Extract the [x, y] coordinate from the center of the cell holding the provided text.  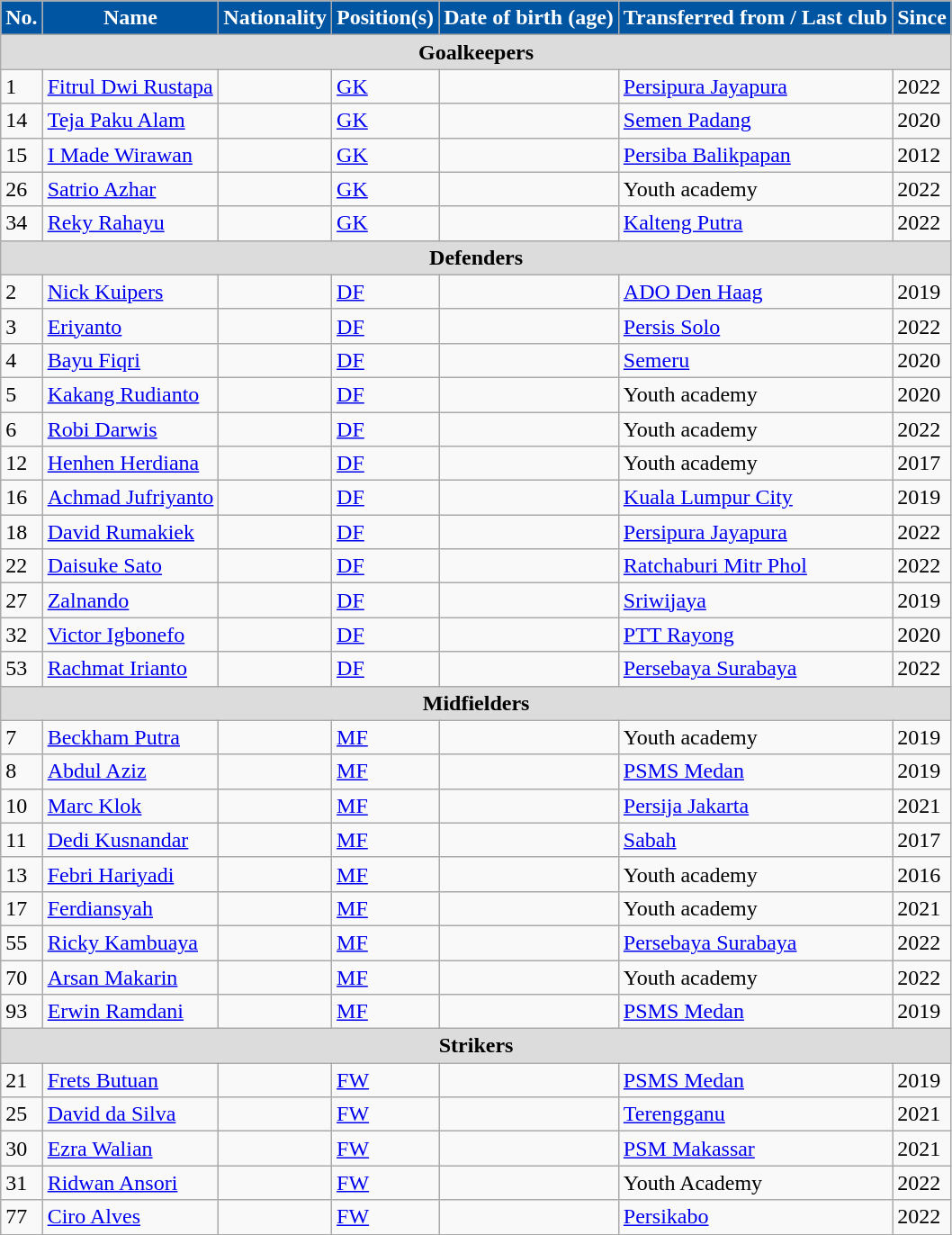
Achmad Jufriyanto [130, 498]
6 [22, 429]
Semen Padang [755, 121]
53 [22, 669]
David Rumakiek [130, 532]
Frets Butuan [130, 1080]
I Made Wirawan [130, 155]
PTT Rayong [755, 635]
8 [22, 771]
Ricky Kambuaya [130, 942]
Teja Paku Alam [130, 121]
Robi Darwis [130, 429]
Sabah [755, 840]
Strikers [477, 1046]
Persija Jakarta [755, 806]
Fitrul Dwi Rustapa [130, 86]
Sriwijaya [755, 600]
Date of birth (age) [529, 18]
Satrio Azhar [130, 189]
21 [22, 1080]
14 [22, 121]
7 [22, 737]
Terengganu [755, 1114]
30 [22, 1149]
Daisuke Sato [130, 566]
77 [22, 1217]
2016 [922, 874]
Victor Igbonefo [130, 635]
No. [22, 18]
31 [22, 1183]
17 [22, 908]
Midfielders [477, 703]
70 [22, 977]
2012 [922, 155]
4 [22, 360]
Zalnando [130, 600]
Ferdiansyah [130, 908]
Name [130, 18]
10 [22, 806]
Kalteng Putra [755, 223]
David da Silva [130, 1114]
25 [22, 1114]
Position(s) [385, 18]
Youth Academy [755, 1183]
93 [22, 1012]
26 [22, 189]
Kakang Rudianto [130, 394]
2 [22, 292]
22 [22, 566]
Ratchaburi Mitr Phol [755, 566]
Abdul Aziz [130, 771]
Erwin Ramdani [130, 1012]
5 [22, 394]
Transferred from / Last club [755, 18]
Semeru [755, 360]
Ezra Walian [130, 1149]
Nick Kuipers [130, 292]
Persikabo [755, 1217]
11 [22, 840]
34 [22, 223]
Marc Klok [130, 806]
Reky Rahayu [130, 223]
Bayu Fiqri [130, 360]
18 [22, 532]
Arsan Makarin [130, 977]
Kuala Lumpur City [755, 498]
55 [22, 942]
15 [22, 155]
Ridwan Ansori [130, 1183]
13 [22, 874]
Rachmat Irianto [130, 669]
Defenders [477, 257]
1 [22, 86]
27 [22, 600]
3 [22, 326]
Nationality [275, 18]
Goalkeepers [477, 52]
Eriyanto [130, 326]
Persiba Balikpapan [755, 155]
Febri Hariyadi [130, 874]
32 [22, 635]
12 [22, 464]
Beckham Putra [130, 737]
PSM Makassar [755, 1149]
Dedi Kusnandar [130, 840]
Since [922, 18]
16 [22, 498]
ADO Den Haag [755, 292]
Ciro Alves [130, 1217]
Persis Solo [755, 326]
Henhen Herdiana [130, 464]
